Extract the [X, Y] coordinate from the center of the cell holding the provided text.  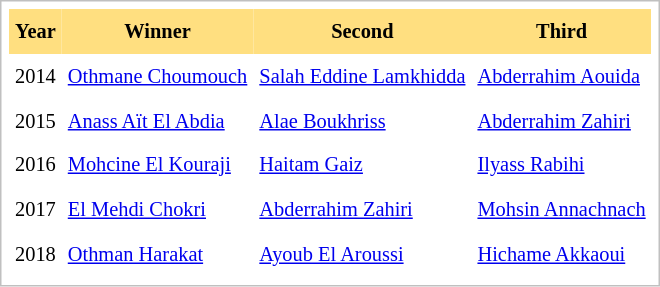
Alae Boukhriss [362, 120]
Salah Eddine Lamkhidda [362, 76]
Third [561, 32]
El Mehdi Chokri [158, 210]
Anass Aït El Abdia [158, 120]
2018 [36, 254]
Othman Harakat [158, 254]
Second [362, 32]
2014 [36, 76]
Abderrahim Aouida [561, 76]
Ayoub El Aroussi [362, 254]
2017 [36, 210]
Ilyass Rabihi [561, 166]
2015 [36, 120]
2016 [36, 166]
Mohsin Annachnach [561, 210]
Year [36, 32]
Othmane Choumouch [158, 76]
Mohcine El Kouraji [158, 166]
Winner [158, 32]
Haitam Gaiz [362, 166]
Hichame Akkaoui [561, 254]
